Search for the cell housing the specified text and yield its (x, y) center coordinate. 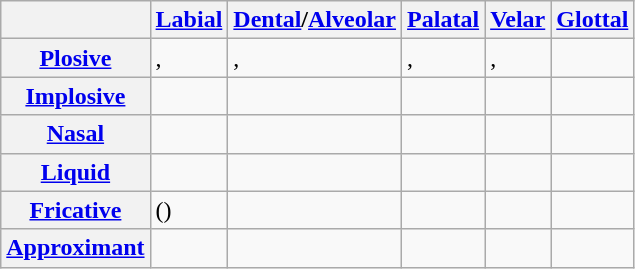
Liquid (76, 172)
Dental/Alveolar (315, 20)
Glottal (592, 20)
Velar (518, 20)
Implosive (76, 96)
Plosive (76, 58)
() (189, 210)
Approximant (76, 248)
Palatal (444, 20)
Nasal (76, 134)
Fricative (76, 210)
Labial (189, 20)
